Pinpoint the cell where the given text exists, returning its [x, y] midpoint coordinate. 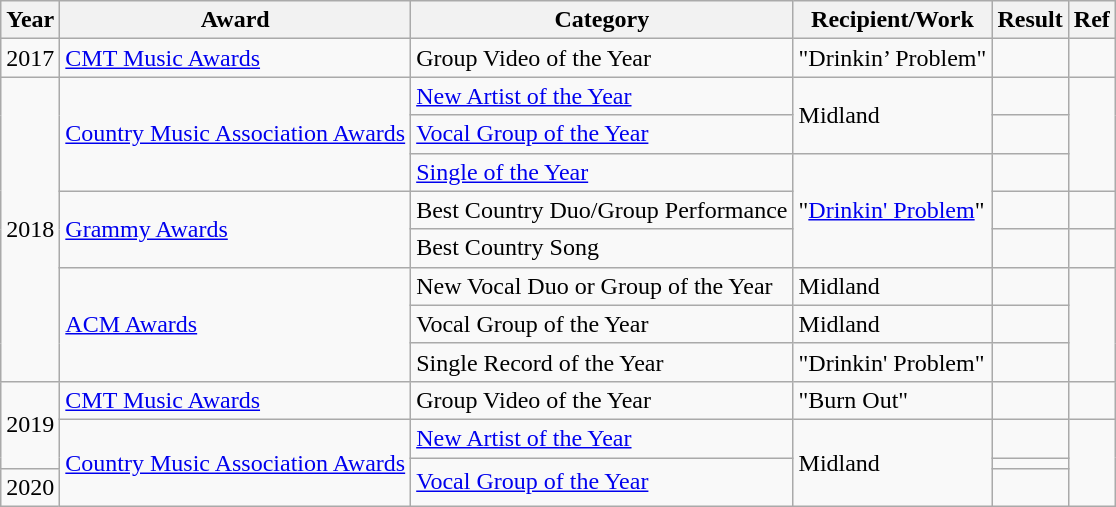
2017 [30, 58]
"Burn Out" [892, 400]
New Vocal Duo or Group of the Year [602, 286]
2019 [30, 424]
Best Country Song [602, 248]
Recipient/Work [892, 20]
Award [236, 20]
"Drinkin’ Problem" [892, 58]
Single Record of the Year [602, 362]
Ref [1092, 20]
2018 [30, 229]
Result [1030, 20]
Best Country Duo/Group Performance [602, 210]
Grammy Awards [236, 229]
Category [602, 20]
Single of the Year [602, 172]
Year [30, 20]
ACM Awards [236, 324]
2020 [30, 488]
